From the cell containing the given text, extract its center point as (x, y) coordinate. 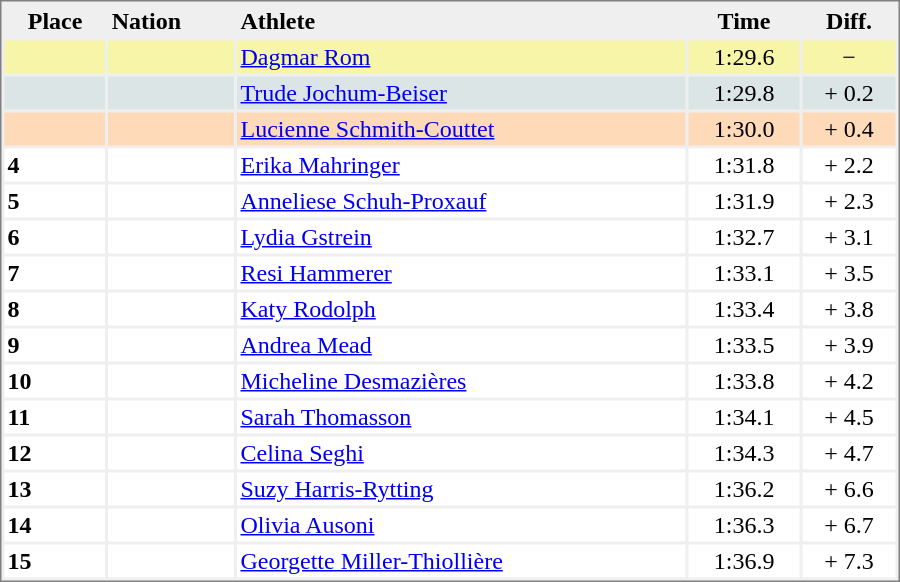
+ 3.8 (850, 308)
15 (54, 560)
+ 4.7 (850, 452)
Lucienne Schmith-Couttet (461, 128)
1:36.3 (744, 524)
1:33.4 (744, 308)
10 (54, 380)
+ 3.5 (850, 272)
13 (54, 488)
Andrea Mead (461, 344)
1:33.8 (744, 380)
− (850, 56)
1:33.1 (744, 272)
Diff. (850, 20)
1:32.7 (744, 236)
Nation (172, 20)
1:34.1 (744, 416)
4 (54, 164)
1:34.3 (744, 452)
+ 6.7 (850, 524)
9 (54, 344)
+ 3.1 (850, 236)
1:36.9 (744, 560)
+ 4.2 (850, 380)
Katy Rodolph (461, 308)
+ 0.4 (850, 128)
Trude Jochum-Beiser (461, 92)
8 (54, 308)
Anneliese Schuh-Proxauf (461, 200)
1:36.2 (744, 488)
1:30.0 (744, 128)
Suzy Harris-Rytting (461, 488)
+ 3.9 (850, 344)
5 (54, 200)
7 (54, 272)
Olivia Ausoni (461, 524)
Micheline Desmazières (461, 380)
+ 0.2 (850, 92)
6 (54, 236)
+ 4.5 (850, 416)
14 (54, 524)
1:29.8 (744, 92)
Place (54, 20)
Erika Mahringer (461, 164)
Resi Hammerer (461, 272)
1:29.6 (744, 56)
11 (54, 416)
Celina Seghi (461, 452)
+ 7.3 (850, 560)
Georgette Miller-Thiollière (461, 560)
Time (744, 20)
1:33.5 (744, 344)
+ 2.2 (850, 164)
Athlete (461, 20)
Dagmar Rom (461, 56)
Lydia Gstrein (461, 236)
1:31.8 (744, 164)
+ 2.3 (850, 200)
1:31.9 (744, 200)
Sarah Thomasson (461, 416)
+ 6.6 (850, 488)
12 (54, 452)
